Detect which cell encompasses the target text, then output its (X, Y) center coordinate. 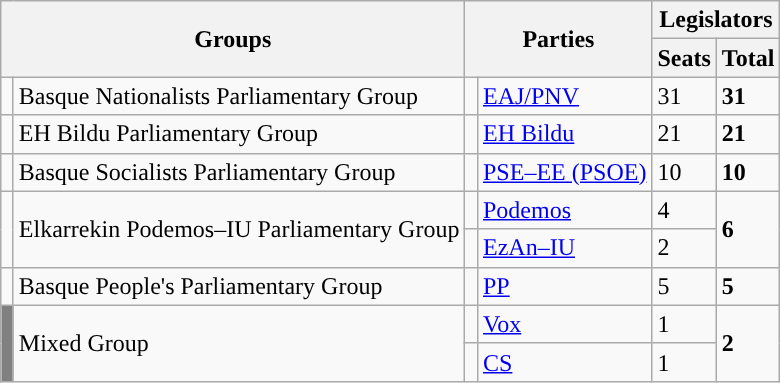
PSE–EE (PSOE) (564, 172)
Basque Nationalists Parliamentary Group (239, 96)
Podemos (564, 210)
Basque People's Parliamentary Group (239, 286)
Elkarrekin Podemos–IU Parliamentary Group (239, 229)
6 (748, 229)
EzAn–IU (564, 248)
EH Bildu (564, 134)
Seats (684, 58)
PP (564, 286)
Total (748, 58)
Mixed Group (239, 343)
Legislators (716, 20)
Basque Socialists Parliamentary Group (239, 172)
EH Bildu Parliamentary Group (239, 134)
EAJ/PNV (564, 96)
4 (684, 210)
Vox (564, 324)
Groups (233, 39)
CS (564, 362)
Parties (558, 39)
